From the cell containing the given text, extract its center point as [x, y] coordinate. 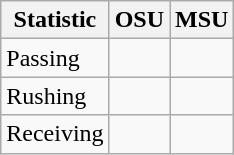
Statistic [55, 20]
Rushing [55, 96]
Receiving [55, 134]
OSU [139, 20]
MSU [202, 20]
Passing [55, 58]
